Output the [X, Y] coordinate of the center of the cell containing the given text.  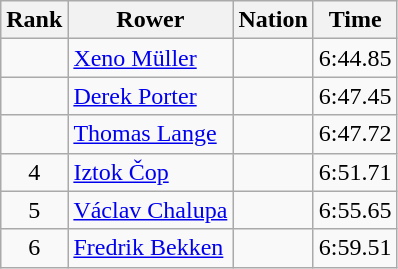
Rank [34, 20]
Václav Chalupa [150, 210]
4 [34, 172]
6:44.85 [355, 58]
6:47.45 [355, 96]
6:59.51 [355, 248]
Time [355, 20]
6 [34, 248]
Iztok Čop [150, 172]
Thomas Lange [150, 134]
Fredrik Bekken [150, 248]
Rower [150, 20]
6:55.65 [355, 210]
Xeno Müller [150, 58]
6:47.72 [355, 134]
5 [34, 210]
Derek Porter [150, 96]
Nation [273, 20]
6:51.71 [355, 172]
